Capture the cell that displays the provided text and extract its (X, Y) central coordinate. 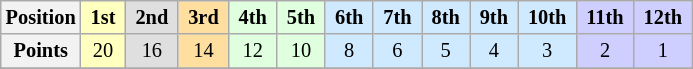
10 (301, 51)
1st (104, 17)
6 (397, 51)
2nd (152, 17)
10th (547, 17)
Points (41, 51)
6th (349, 17)
3 (547, 51)
1 (663, 51)
5 (446, 51)
8th (446, 17)
14 (203, 51)
2 (604, 51)
12 (253, 51)
5th (301, 17)
12th (663, 17)
7th (397, 17)
4 (494, 51)
20 (104, 51)
Position (41, 17)
9th (494, 17)
8 (349, 51)
11th (604, 17)
3rd (203, 17)
4th (253, 17)
16 (152, 51)
